Capture the cell that displays the provided text and extract its (X, Y) central coordinate. 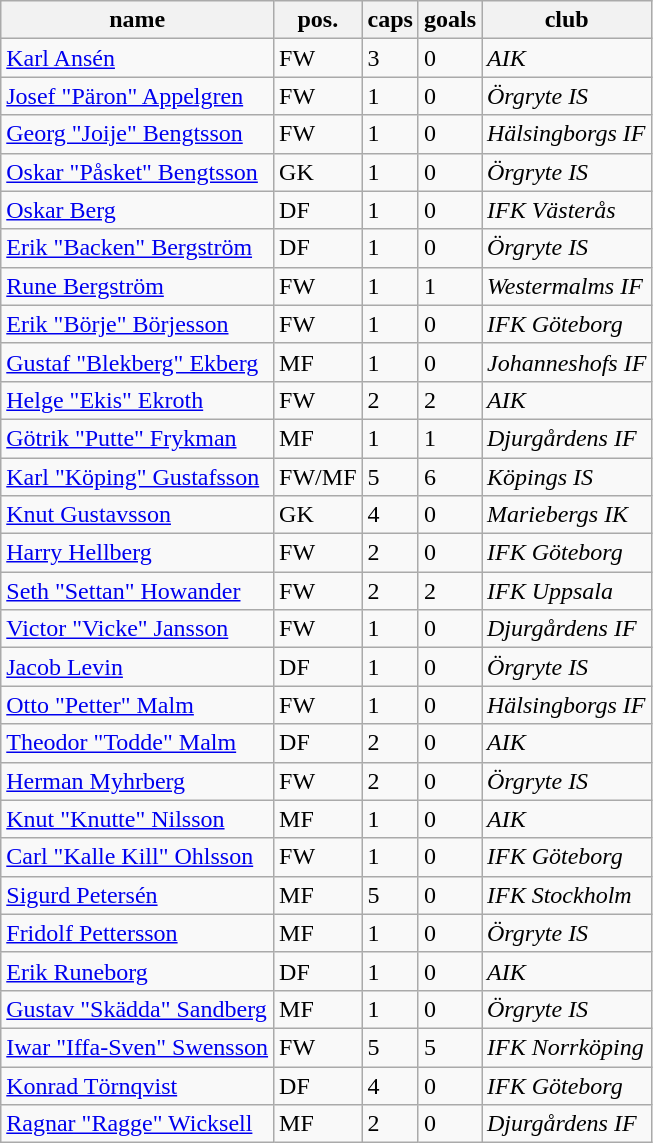
Oskar "Påsket" Bengtsson (138, 172)
Iwar "Iffa-Sven" Swensson (138, 1047)
Herman Myhrberg (138, 781)
Knut Gustavsson (138, 515)
Gustav "Skädda" Sandberg (138, 1009)
Erik "Börje" Börjesson (138, 324)
Jacob Levin (138, 667)
Westermalms IF (567, 286)
Theodor "Todde" Malm (138, 743)
Georg "Joije" Bengtsson (138, 134)
club (567, 20)
Fridolf Pettersson (138, 933)
IFK Norrköping (567, 1047)
Karl Ansén (138, 58)
IFK Uppsala (567, 591)
goals (450, 20)
6 (450, 477)
Götrik "Putte" Frykman (138, 438)
Gustaf "Blekberg" Ekberg (138, 362)
3 (390, 58)
Konrad Törnqvist (138, 1085)
IFK Västerås (567, 210)
Seth "Settan" Howander (138, 591)
Knut "Knutte" Nilsson (138, 819)
Oskar Berg (138, 210)
Helge "Ekis" Ekroth (138, 400)
Ragnar "Ragge" Wicksell (138, 1124)
Otto "Petter" Malm (138, 705)
name (138, 20)
Mariebergs IK (567, 515)
Johanneshofs IF (567, 362)
Harry Hellberg (138, 553)
Josef "Päron" Appelgren (138, 96)
Köpings IS (567, 477)
caps (390, 20)
Sigurd Petersén (138, 895)
Carl "Kalle Kill" Ohlsson (138, 857)
IFK Stockholm (567, 895)
Rune Bergström (138, 286)
Karl "Köping" Gustafsson (138, 477)
Victor "Vicke" Jansson (138, 629)
pos. (318, 20)
Erik Runeborg (138, 971)
Erik "Backen" Bergström (138, 248)
FW/MF (318, 477)
